Return the [x, y] coordinate for the center point of the cell that contains the specified text.  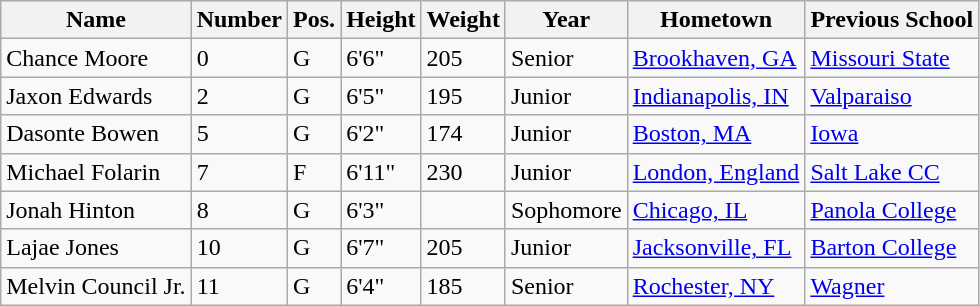
Dasonte Bowen [96, 134]
Year [566, 20]
230 [463, 172]
Panola College [892, 210]
185 [463, 286]
Weight [463, 20]
Valparaiso [892, 96]
174 [463, 134]
Lajae Jones [96, 248]
Iowa [892, 134]
Chicago, IL [716, 210]
8 [239, 210]
2 [239, 96]
7 [239, 172]
6'2" [381, 134]
F [314, 172]
6'7" [381, 248]
6'3" [381, 210]
6'5" [381, 96]
Chance Moore [96, 58]
Jonah Hinton [96, 210]
0 [239, 58]
Barton College [892, 248]
Height [381, 20]
Jaxon Edwards [96, 96]
6'11" [381, 172]
Rochester, NY [716, 286]
Missouri State [892, 58]
Previous School [892, 20]
Number [239, 20]
6'6" [381, 58]
Melvin Council Jr. [96, 286]
Hometown [716, 20]
Pos. [314, 20]
Brookhaven, GA [716, 58]
10 [239, 248]
Michael Folarin [96, 172]
Boston, MA [716, 134]
Wagner [892, 286]
Indianapolis, IN [716, 96]
195 [463, 96]
Jacksonville, FL [716, 248]
6'4" [381, 286]
London, England [716, 172]
5 [239, 134]
Name [96, 20]
Salt Lake CC [892, 172]
11 [239, 286]
Sophomore [566, 210]
